For the text-containing cell, return its midpoint in [x, y] coordinate format. 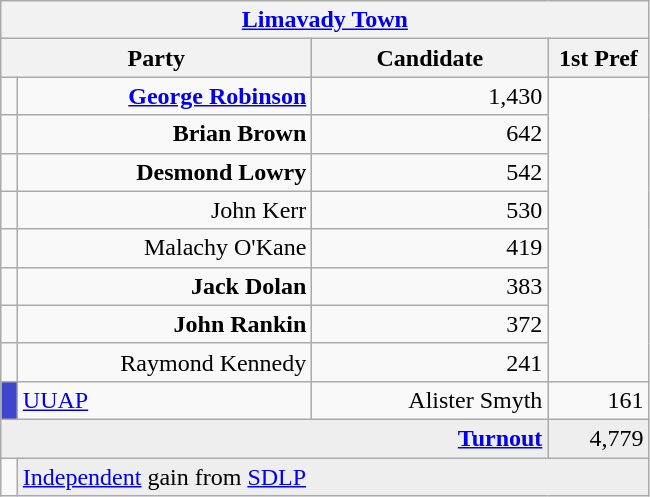
1,430 [430, 96]
Desmond Lowry [164, 172]
Party [156, 58]
Brian Brown [164, 134]
Turnout [274, 438]
UUAP [164, 400]
Raymond Kennedy [164, 362]
Limavady Town [325, 20]
John Kerr [164, 210]
383 [430, 286]
Jack Dolan [164, 286]
Independent gain from SDLP [333, 477]
530 [430, 210]
George Robinson [164, 96]
1st Pref [598, 58]
372 [430, 324]
4,779 [598, 438]
Alister Smyth [430, 400]
241 [430, 362]
642 [430, 134]
419 [430, 248]
Malachy O'Kane [164, 248]
John Rankin [164, 324]
161 [598, 400]
542 [430, 172]
Candidate [430, 58]
